Provide the [x, y] coordinate of the cell's center where the given text is located.  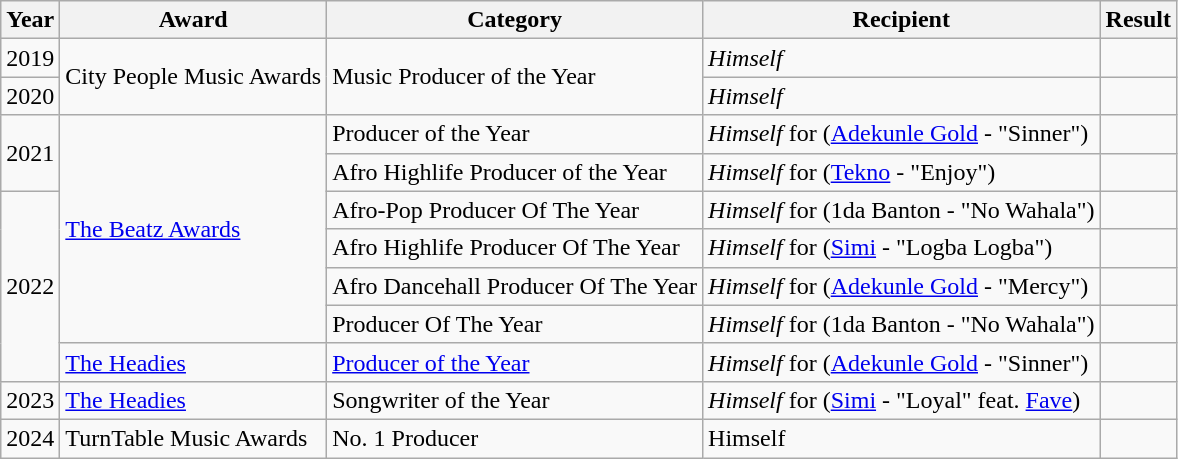
Recipient [902, 20]
Afro Highlife Producer Of The Year [515, 248]
No. 1 Producer [515, 438]
Songwriter of the Year [515, 400]
2024 [30, 438]
2023 [30, 400]
Afro Highlife Producer of the Year [515, 172]
Himself for (Tekno - "Enjoy") [902, 172]
Music Producer of the Year [515, 77]
Producer Of The Year [515, 324]
Year [30, 20]
2022 [30, 286]
Himself for (Simi - "Logba Logba") [902, 248]
City People Music Awards [194, 77]
2021 [30, 153]
Result [1138, 20]
Afro-Pop Producer Of The Year [515, 210]
Award [194, 20]
Himself for (Simi - "Loyal" feat. Fave) [902, 400]
Afro Dancehall Producer Of The Year [515, 286]
2020 [30, 96]
TurnTable Music Awards [194, 438]
Category [515, 20]
The Beatz Awards [194, 229]
2019 [30, 58]
Himself for (Adekunle Gold - "Mercy") [902, 286]
